Return the (X, Y) coordinate for the center point of the cell that contains the specified text.  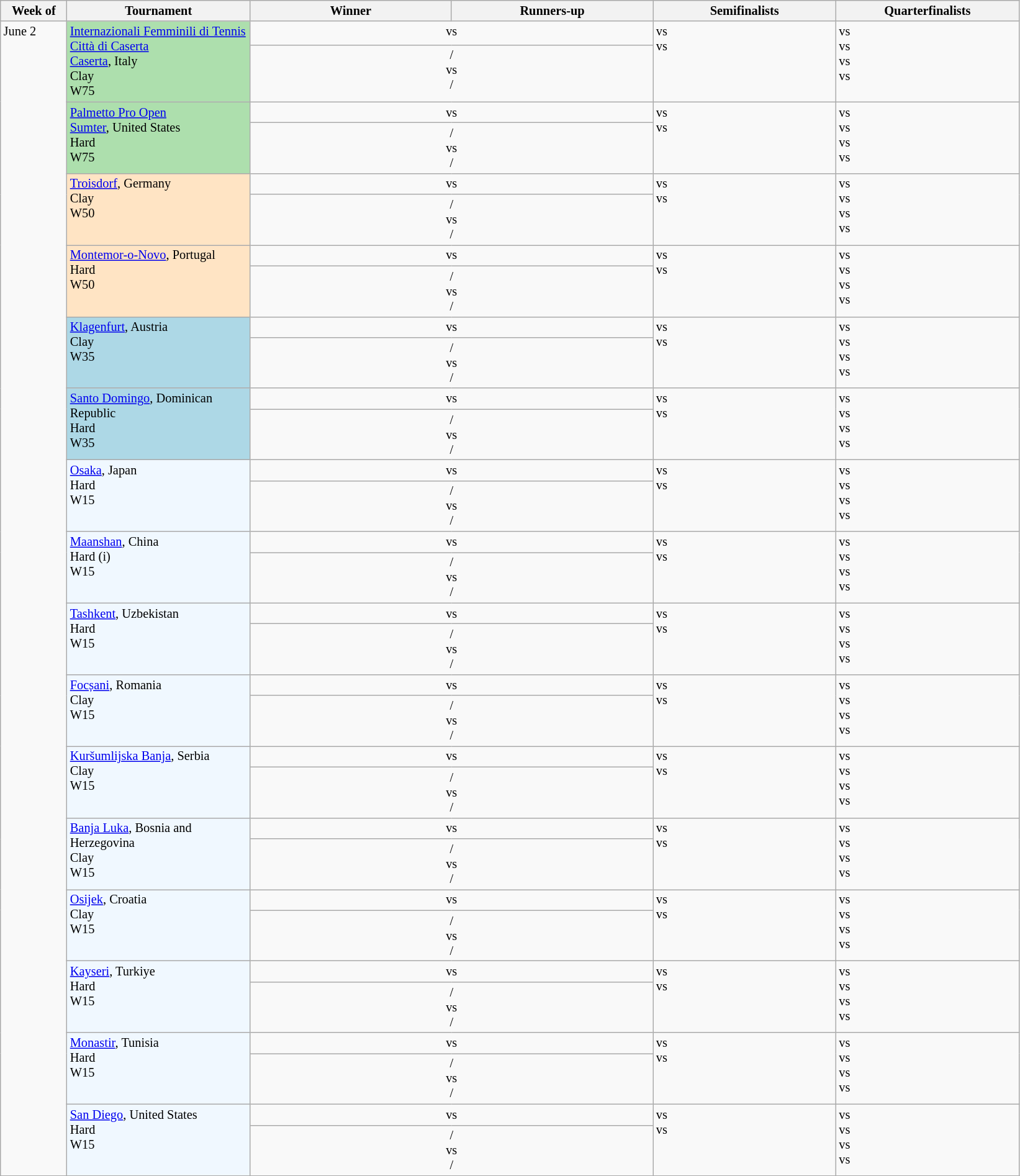
San Diego, United States Hard W15 (159, 1140)
Maanshan, China Hard (i) W15 (159, 568)
Palmetto Pro OpenSumter, United States Hard W75 (159, 138)
Banja Luka, Bosnia and Herzegovina Clay W15 (159, 853)
Runners-up (553, 11)
Klagenfurt, Austria Clay W35 (159, 353)
Week of (34, 11)
Semifinalists (745, 11)
Monastir, Tunisia Hard W15 (159, 1068)
Kuršumlijska Banja, Serbia Clay W15 (159, 781)
Osaka, Japan Hard W15 (159, 495)
Montemor-o-Novo, Portugal Hard W50 (159, 281)
Tashkent, Uzbekistan Hard W15 (159, 638)
Kayseri, Turkiye Hard W15 (159, 996)
Troisdorf, Germany Clay W50 (159, 209)
Quarterfinalists (927, 11)
Winner (351, 11)
Santo Domingo, Dominican Republic Hard W35 (159, 423)
Focșani, Romania Clay W15 (159, 710)
Osijek, Croatia Clay W15 (159, 925)
Tournament (159, 11)
Internazionali Femminili di Tennis Città di CasertaCaserta, Italy Clay W75 (159, 61)
June 2 (34, 599)
